Extract the (X, Y) coordinate from the center of the cell holding the provided text.  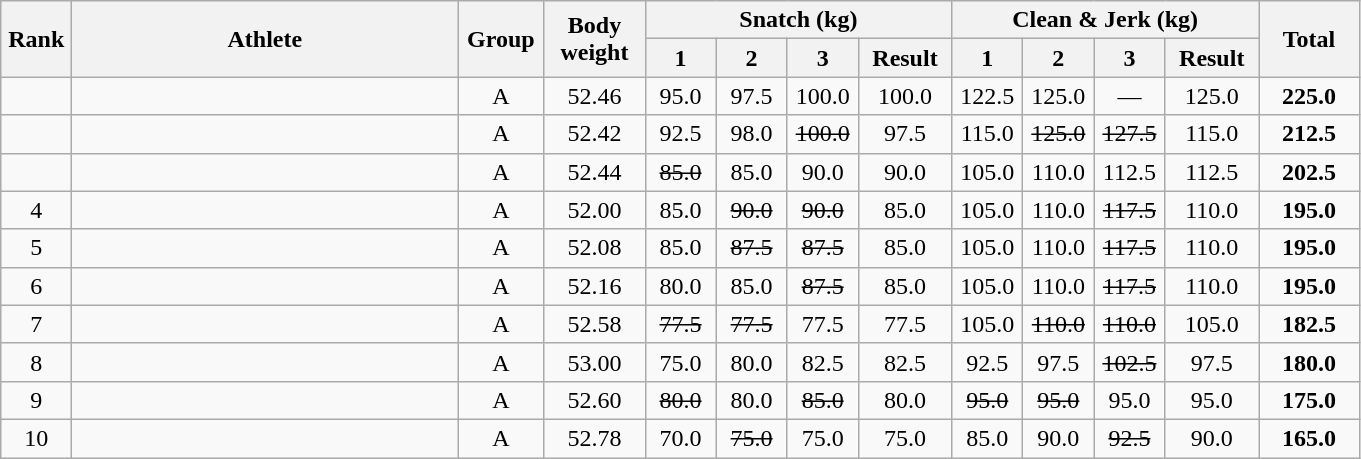
6 (36, 286)
127.5 (1130, 134)
52.16 (594, 286)
Rank (36, 39)
98.0 (752, 134)
Group (501, 39)
165.0 (1308, 438)
52.00 (594, 210)
122.5 (988, 96)
53.00 (594, 362)
102.5 (1130, 362)
Athlete (265, 39)
5 (36, 248)
Body weight (594, 39)
70.0 (680, 438)
Total (1308, 39)
175.0 (1308, 400)
9 (36, 400)
182.5 (1308, 324)
4 (36, 210)
52.42 (594, 134)
52.58 (594, 324)
52.08 (594, 248)
Snatch (kg) (798, 20)
52.46 (594, 96)
212.5 (1308, 134)
Clean & Jerk (kg) (1106, 20)
52.44 (594, 172)
7 (36, 324)
225.0 (1308, 96)
52.60 (594, 400)
8 (36, 362)
10 (36, 438)
— (1130, 96)
180.0 (1308, 362)
52.78 (594, 438)
202.5 (1308, 172)
